Determine the (X, Y) coordinate at the center of the cell enclosing the given text.  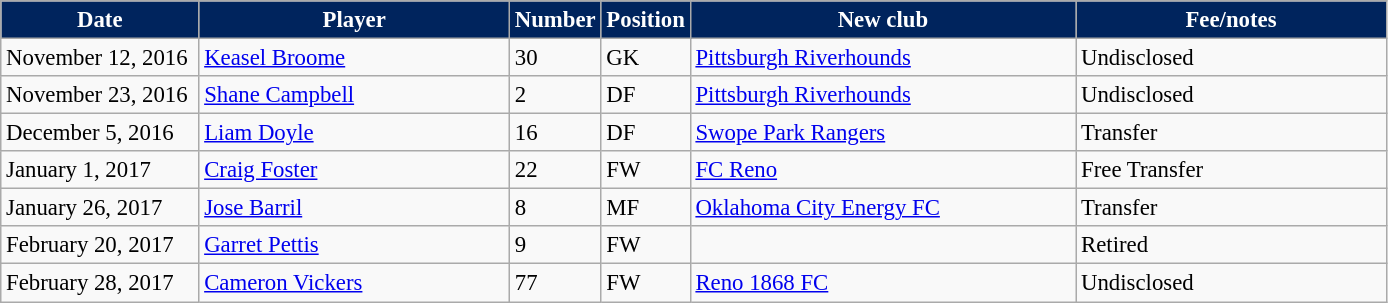
GK (646, 58)
New club (883, 20)
30 (555, 58)
2 (555, 95)
Reno 1868 FC (883, 283)
Liam Doyle (354, 133)
Craig Foster (354, 170)
Jose Barril (354, 208)
Free Transfer (1232, 170)
November 12, 2016 (100, 58)
Garret Pettis (354, 245)
February 20, 2017 (100, 245)
22 (555, 170)
Number (555, 20)
Retired (1232, 245)
77 (555, 283)
January 1, 2017 (100, 170)
Fee/notes (1232, 20)
Oklahoma City Energy FC (883, 208)
February 28, 2017 (100, 283)
January 26, 2017 (100, 208)
Position (646, 20)
9 (555, 245)
FC Reno (883, 170)
Shane Campbell (354, 95)
November 23, 2016 (100, 95)
Player (354, 20)
MF (646, 208)
16 (555, 133)
December 5, 2016 (100, 133)
Keasel Broome (354, 58)
Cameron Vickers (354, 283)
Date (100, 20)
8 (555, 208)
Swope Park Rangers (883, 133)
